From the cell containing the given text, extract its center point as [x, y] coordinate. 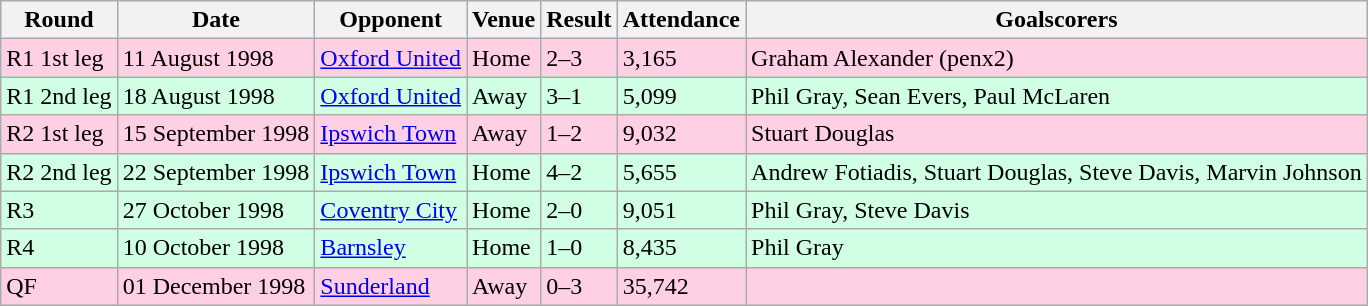
27 October 1998 [216, 210]
18 August 1998 [216, 96]
5,655 [681, 172]
15 September 1998 [216, 134]
Date [216, 20]
Graham Alexander (penx2) [1057, 58]
Phil Gray, Sean Evers, Paul McLaren [1057, 96]
Coventry City [391, 210]
1–2 [579, 134]
Round [59, 20]
11 August 1998 [216, 58]
3,165 [681, 58]
9,032 [681, 134]
Opponent [391, 20]
Phil Gray [1057, 248]
Goalscorers [1057, 20]
22 September 1998 [216, 172]
4–2 [579, 172]
5,099 [681, 96]
01 December 1998 [216, 286]
Andrew Fotiadis, Stuart Douglas, Steve Davis, Marvin Johnson [1057, 172]
Barnsley [391, 248]
Sunderland [391, 286]
8,435 [681, 248]
1–0 [579, 248]
R4 [59, 248]
9,051 [681, 210]
R1 1st leg [59, 58]
2–3 [579, 58]
35,742 [681, 286]
2–0 [579, 210]
Phil Gray, Steve Davis [1057, 210]
QF [59, 286]
10 October 1998 [216, 248]
R2 2nd leg [59, 172]
0–3 [579, 286]
R1 2nd leg [59, 96]
R3 [59, 210]
3–1 [579, 96]
R2 1st leg [59, 134]
Stuart Douglas [1057, 134]
Result [579, 20]
Attendance [681, 20]
Venue [504, 20]
